Extract the [x, y] coordinate from the center of the cell holding the provided text.  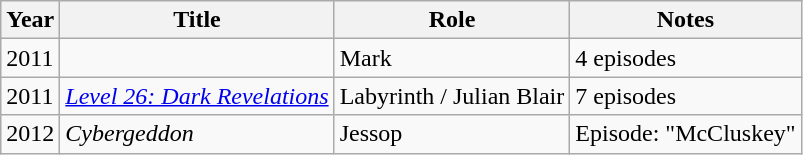
Year [30, 20]
Level 26: Dark Revelations [197, 96]
4 episodes [686, 58]
Cybergeddon [197, 134]
7 episodes [686, 96]
Jessop [452, 134]
2012 [30, 134]
Episode: "McCluskey" [686, 134]
Labyrinth / Julian Blair [452, 96]
Role [452, 20]
Mark [452, 58]
Notes [686, 20]
Title [197, 20]
